Locate the cell with the specified text and output its (X, Y) center coordinate. 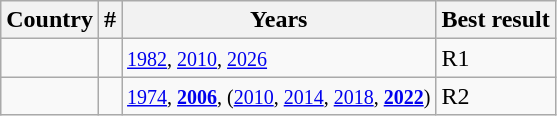
1982, 2010, 2026 (279, 58)
Country (50, 20)
R1 (496, 58)
R2 (496, 96)
# (110, 20)
Years (279, 20)
1974, 2006, (2010, 2014, 2018, 2022) (279, 96)
Best result (496, 20)
